Detect which cell encompasses the target text, then output its (X, Y) center coordinate. 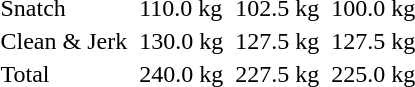
130.0 kg (182, 41)
127.5 kg (278, 41)
